Search for the cell housing the specified text and yield its [x, y] center coordinate. 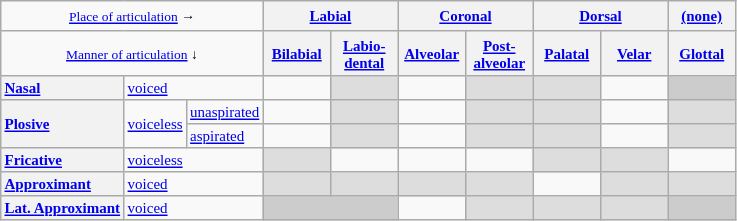
aspirated [224, 136]
Pa­la­tal [567, 54]
Fricative [62, 160]
Approx­imant [62, 184]
Place of articulation → [132, 16]
Bi­la­bial [297, 54]
Post-al­veo­lar [499, 54]
Nasal [62, 88]
Dorsal [600, 16]
Al­veo­lar [432, 54]
La­bio-den­tal [364, 54]
Glot­tal [702, 54]
(none) [702, 16]
Manner of articulation ↓ [132, 54]
Lat. Approx­imant [62, 208]
Ve­lar [634, 54]
unaspirated [224, 112]
Labial [330, 16]
Coronal [466, 16]
Plosive [62, 124]
